Detect which cell encompasses the target text, then output its [x, y] center coordinate. 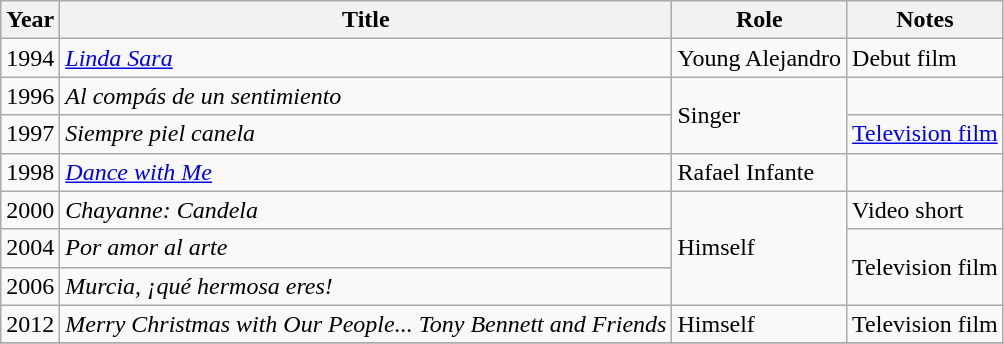
Dance with Me [366, 172]
Singer [760, 115]
2004 [30, 248]
Rafael Infante [760, 172]
Chayanne: Candela [366, 210]
Murcia, ¡qué hermosa eres! [366, 286]
2000 [30, 210]
Siempre piel canela [366, 134]
2012 [30, 324]
1998 [30, 172]
Debut film [926, 58]
Role [760, 20]
1996 [30, 96]
Notes [926, 20]
2006 [30, 286]
Video short [926, 210]
Young Alejandro [760, 58]
Al compás de un sentimiento [366, 96]
Year [30, 20]
Linda Sara [366, 58]
Merry Christmas with Our People... Tony Bennett and Friends [366, 324]
1994 [30, 58]
Title [366, 20]
Por amor al arte [366, 248]
1997 [30, 134]
